Scan for the cell matching the given text and deliver its [x, y] coordinate at center. 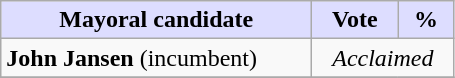
Vote [355, 20]
Mayoral candidate [156, 20]
% [426, 20]
John Jansen (incumbent) [156, 58]
Acclaimed [383, 58]
